Provide the [x, y] coordinate of the cell's center where the given text is located.  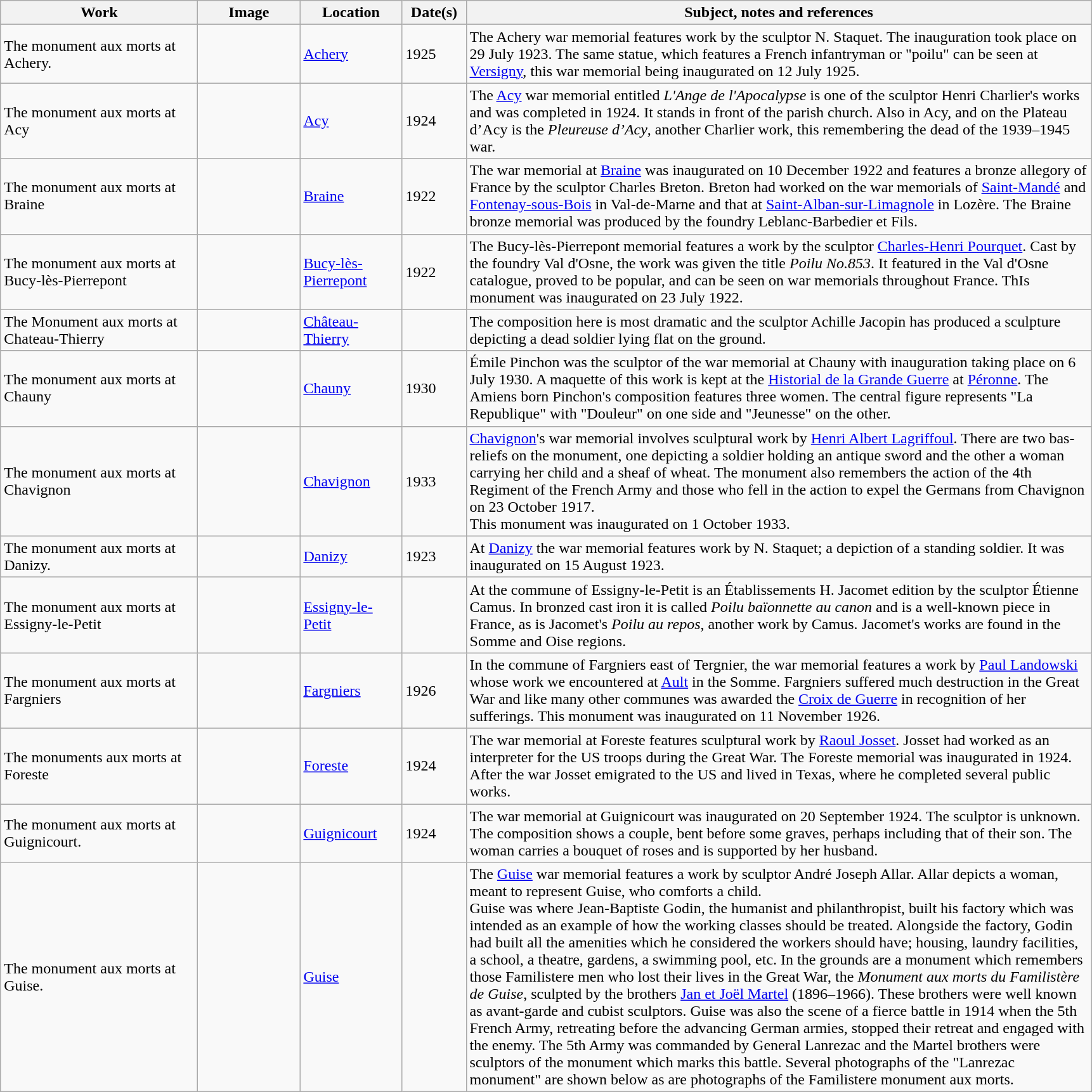
Fargniers [351, 690]
1923 [434, 557]
Guignicourt [351, 833]
Guise [351, 977]
The monument aux morts at Braine [99, 197]
The monument aux morts at Chavignon [99, 481]
1926 [434, 690]
The composition here is most dramatic and the sculptor Achille Jacopin has produced a sculpture depicting a dead soldier lying flat on the ground. [779, 330]
Work [99, 13]
1925 [434, 54]
The monument aux morts at Essigny-le-Petit [99, 615]
The monument aux morts at Achery. [99, 54]
The monument aux morts at Danizy. [99, 557]
1933 [434, 481]
Location [351, 13]
Date(s) [434, 13]
Essigny-le-Petit [351, 615]
At Danizy the war memorial features work by N. Staquet; a depiction of a standing soldier. It was inaugurated on 15 August 1923. [779, 557]
1930 [434, 388]
Foreste [351, 766]
Braine [351, 197]
Subject, notes and references [779, 13]
Image [249, 13]
Bucy-lès-Pierrepont [351, 271]
Chavignon [351, 481]
The monument aux morts at Acy [99, 120]
The monument aux morts at Guise. [99, 977]
The monument aux morts at Bucy-lès-Pierrepont [99, 271]
The Monument aux morts at Chateau-Thierry [99, 330]
The monument aux morts at Chauny [99, 388]
The monument aux morts at Guignicourt. [99, 833]
Chauny [351, 388]
The monument aux morts at Fargniers [99, 690]
Achery [351, 54]
The monuments aux morts at Foreste [99, 766]
Danizy [351, 557]
Château-Thierry [351, 330]
Acy [351, 120]
